Capture the cell that displays the provided text and extract its [X, Y] central coordinate. 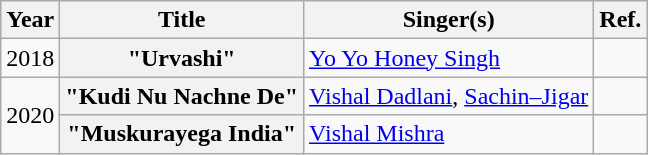
Ref. [620, 20]
Vishal Dadlani, Sachin–Jigar [449, 96]
"Urvashi" [182, 58]
2020 [30, 115]
"Kudi Nu Nachne De" [182, 96]
Yo Yo Honey Singh [449, 58]
Year [30, 20]
"Muskurayega India" [182, 134]
Singer(s) [449, 20]
Vishal Mishra [449, 134]
Title [182, 20]
2018 [30, 58]
